Return [X, Y] of the center of cell containing provided text 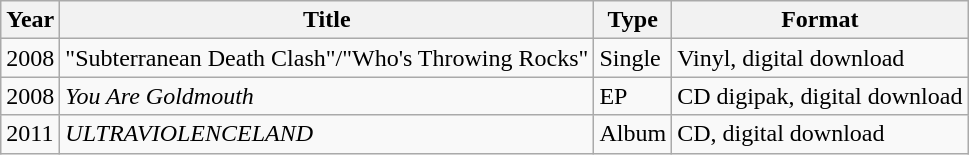
"Subterranean Death Clash"/"Who's Throwing Rocks" [327, 58]
2011 [30, 134]
Format [820, 20]
CD digipak, digital download [820, 96]
CD, digital download [820, 134]
Single [633, 58]
Type [633, 20]
ULTRAVIOLENCELAND [327, 134]
Vinyl, digital download [820, 58]
Title [327, 20]
EP [633, 96]
Year [30, 20]
Album [633, 134]
You Are Goldmouth [327, 96]
